Return (x, y) of the center of cell containing provided text 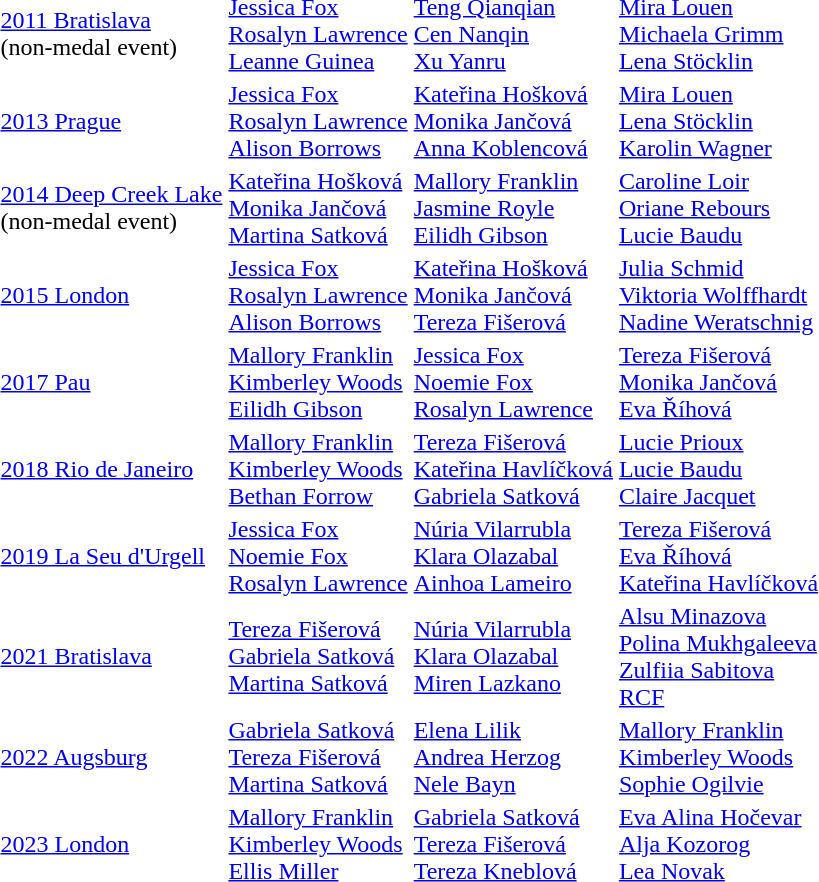
Tereza FišerováMonika JančováEva Říhová (718, 382)
Núria VilarrublaKlara OlazabalMiren Lazkano (513, 656)
Alsu MinazovaPolina MukhgaleevaZulfiia Sabitova RCF (718, 656)
Núria VilarrublaKlara OlazabalAinhoa Lameiro (513, 556)
Mallory FranklinJasmine RoyleEilidh Gibson (513, 208)
Lucie PriouxLucie BauduClaire Jacquet (718, 469)
Kateřina HoškováMonika JančováTereza Fišerová (513, 295)
Mallory FranklinKimberley WoodsSophie Ogilvie (718, 757)
Tereza FišerováGabriela SatkováMartina Satková (318, 656)
Kateřina HoškováMonika JančováMartina Satková (318, 208)
Mira LouenLena StöcklinKarolin Wagner (718, 121)
Mallory FranklinKimberley WoodsBethan Forrow (318, 469)
Tereza FišerováEva ŘíhováKateřina Havlíčková (718, 556)
Tereza FišerováKateřina HavlíčkováGabriela Satková (513, 469)
Mallory FranklinKimberley WoodsEilidh Gibson (318, 382)
Elena LilikAndrea HerzogNele Bayn (513, 757)
Kateřina HoškováMonika JančováAnna Koblencová (513, 121)
Gabriela SatkováTereza FišerováMartina Satková (318, 757)
Caroline LoirOriane ReboursLucie Baudu (718, 208)
Julia SchmidViktoria WolffhardtNadine Weratschnig (718, 295)
